From the cell containing the given text, extract its center point as (x, y) coordinate. 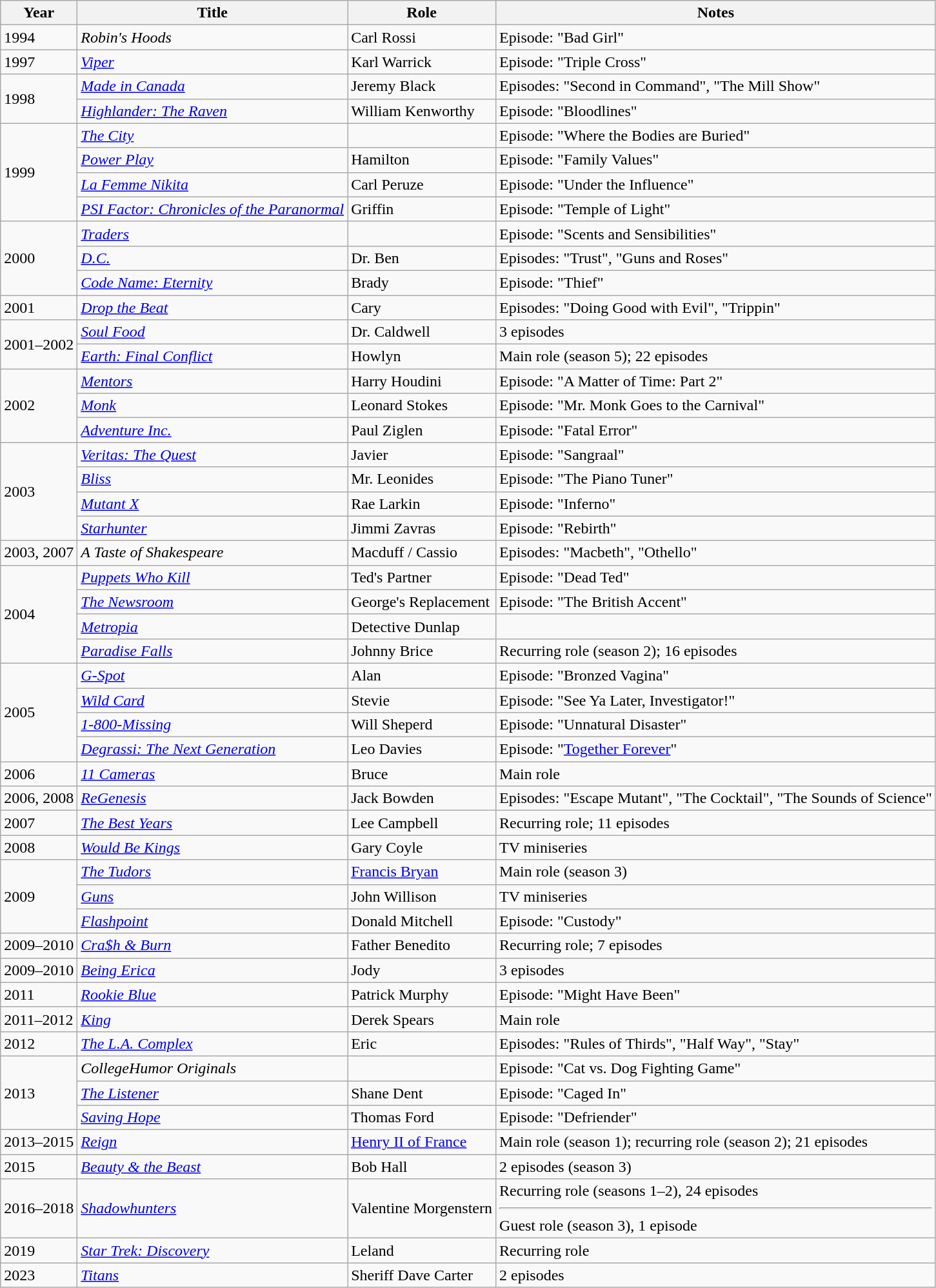
2016–2018 (39, 1209)
2001–2002 (39, 344)
Cary (422, 308)
ReGenesis (213, 798)
Made in Canada (213, 86)
Episode: "Dead Ted" (716, 577)
Episode: "The Piano Tuner" (716, 479)
Episode: "Triple Cross" (716, 62)
Thomas Ford (422, 1118)
Bliss (213, 479)
The City (213, 135)
2006, 2008 (39, 798)
William Kenworthy (422, 111)
Viper (213, 62)
Episode: "Together Forever" (716, 749)
PSI Factor: Chronicles of the Paranormal (213, 209)
Recurring role; 11 episodes (716, 823)
2009 (39, 897)
Howlyn (422, 357)
Would Be Kings (213, 847)
Veritas: The Quest (213, 455)
Javier (422, 455)
Episode: "Thief" (716, 282)
Jimmi Zavras (422, 528)
George's Replacement (422, 602)
Titans (213, 1275)
Karl Warrick (422, 62)
Episode: "Bloodlines" (716, 111)
Episode: "Rebirth" (716, 528)
Rae Larkin (422, 504)
Mentors (213, 381)
Episode: "Unnatural Disaster" (716, 725)
Main role (season 1); recurring role (season 2); 21 episodes (716, 1142)
Episode: "Bad Girl" (716, 37)
Earth: Final Conflict (213, 357)
2019 (39, 1251)
Episode: "Where the Bodies are Buried" (716, 135)
Episodes: "Doing Good with Evil", "Trippin" (716, 308)
Henry II of France (422, 1142)
2002 (39, 406)
Rookie Blue (213, 995)
Johnny Brice (422, 651)
Jody (422, 970)
CollegeHumor Originals (213, 1068)
Jeremy Black (422, 86)
Ted's Partner (422, 577)
2011–2012 (39, 1019)
Francis Bryan (422, 872)
2013 (39, 1093)
Dr. Caldwell (422, 332)
G-Spot (213, 675)
2008 (39, 847)
Adventure Inc. (213, 430)
1998 (39, 99)
Robin's Hoods (213, 37)
2 episodes (season 3) (716, 1167)
Patrick Murphy (422, 995)
Reign (213, 1142)
Hamilton (422, 160)
Father Benedito (422, 946)
2005 (39, 712)
Alan (422, 675)
Episode: "Sangraal" (716, 455)
2007 (39, 823)
Soul Food (213, 332)
The Listener (213, 1093)
A Taste of Shakespeare (213, 553)
Dr. Ben (422, 258)
1997 (39, 62)
Episode: "A Matter of Time: Part 2" (716, 381)
2 episodes (716, 1275)
Will Sheperd (422, 725)
Episode: "Scents and Sensibilities" (716, 233)
Derek Spears (422, 1019)
The L.A. Complex (213, 1044)
2011 (39, 995)
Lee Campbell (422, 823)
Recurring role; 7 episodes (716, 946)
Detective Dunlap (422, 626)
Bob Hall (422, 1167)
Paul Ziglen (422, 430)
Recurring role (season 2); 16 episodes (716, 651)
Jack Bowden (422, 798)
Saving Hope (213, 1118)
2001 (39, 308)
Starhunter (213, 528)
1994 (39, 37)
Bruce (422, 774)
11 Cameras (213, 774)
Drop the Beat (213, 308)
Episode: "Cat vs. Dog Fighting Game" (716, 1068)
Harry Houdini (422, 381)
Episode: "Custody" (716, 921)
Traders (213, 233)
Highlander: The Raven (213, 111)
Main role (season 3) (716, 872)
Flashpoint (213, 921)
Main role (season 5); 22 episodes (716, 357)
Role (422, 13)
Episode: "See Ya Later, Investigator!" (716, 700)
2012 (39, 1044)
2004 (39, 614)
Donald Mitchell (422, 921)
Sheriff Dave Carter (422, 1275)
Mutant X (213, 504)
Episode: "Inferno" (716, 504)
Year (39, 13)
Being Erica (213, 970)
Recurring role (seasons 1–2), 24 episodes Guest role (season 3), 1 episode (716, 1209)
Notes (716, 13)
Leonard Stokes (422, 406)
Episode: "Fatal Error" (716, 430)
Degrassi: The Next Generation (213, 749)
2023 (39, 1275)
Episode: "Under the Influence" (716, 184)
D.C. (213, 258)
The Tudors (213, 872)
Eric (422, 1044)
Gary Coyle (422, 847)
1999 (39, 172)
Guns (213, 897)
Episode: "Might Have Been" (716, 995)
2006 (39, 774)
Episode: "Temple of Light" (716, 209)
Metropia (213, 626)
Paradise Falls (213, 651)
Carl Rossi (422, 37)
The Newsroom (213, 602)
Episodes: "Escape Mutant", "The Cocktail", "The Sounds of Science" (716, 798)
Macduff / Cassio (422, 553)
Beauty & the Beast (213, 1167)
Episode: "Bronzed Vagina" (716, 675)
Shadowhunters (213, 1209)
Stevie (422, 700)
John Willison (422, 897)
Puppets Who Kill (213, 577)
Valentine Morgenstern (422, 1209)
Episode: "Defriender" (716, 1118)
2013–2015 (39, 1142)
Wild Card (213, 700)
Episodes: "Trust", "Guns and Roses" (716, 258)
Cra$h & Burn (213, 946)
Episode: "The British Accent" (716, 602)
Monk (213, 406)
King (213, 1019)
Episode: "Caged In" (716, 1093)
Episode: "Family Values" (716, 160)
Brady (422, 282)
Leo Davies (422, 749)
The Best Years (213, 823)
Recurring role (716, 1251)
2015 (39, 1167)
Shane Dent (422, 1093)
Leland (422, 1251)
Carl Peruze (422, 184)
Mr. Leonides (422, 479)
La Femme Nikita (213, 184)
1-800-Missing (213, 725)
2003, 2007 (39, 553)
2003 (39, 491)
Episodes: "Rules of Thirds", "Half Way", "Stay" (716, 1044)
Episodes: "Macbeth", "Othello" (716, 553)
Griffin (422, 209)
Episodes: "Second in Command", "The Mill Show" (716, 86)
2000 (39, 258)
Title (213, 13)
Episode: "Mr. Monk Goes to the Carnival" (716, 406)
Power Play (213, 160)
Code Name: Eternity (213, 282)
Star Trek: Discovery (213, 1251)
